Return the (x, y) coordinate for the center point of the cell that contains the specified text.  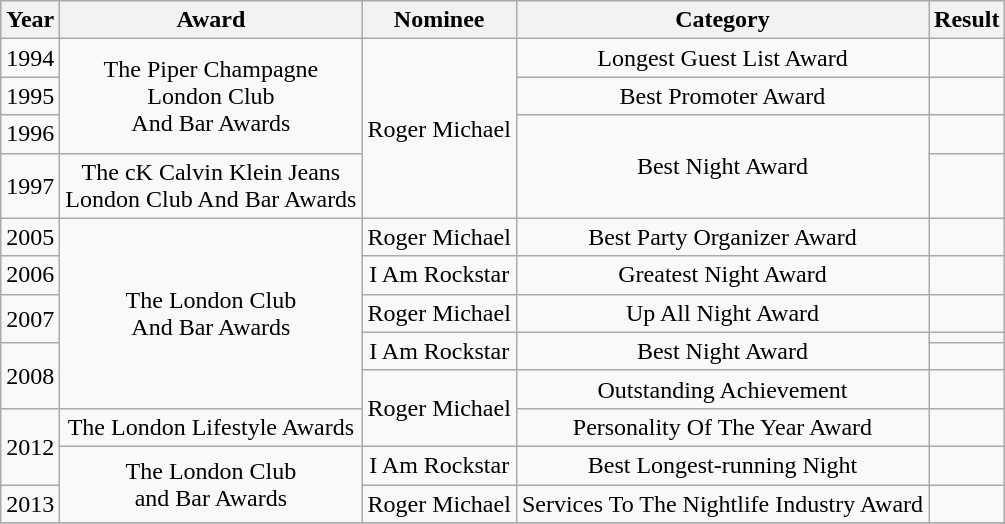
2012 (30, 446)
2008 (30, 376)
Personality Of The Year Award (722, 427)
Award (211, 20)
Greatest Night Award (722, 275)
1996 (30, 134)
The London Cluband Bar Awards (211, 484)
Best Promoter Award (722, 96)
Longest Guest List Award (722, 58)
The cK Calvin Klein JeansLondon Club And Bar Awards (211, 186)
The Piper ChampagneLondon ClubAnd Bar Awards (211, 96)
2005 (30, 237)
Up All Night Award (722, 313)
Nominee (439, 20)
1997 (30, 186)
Services To The Nightlife Industry Award (722, 503)
1995 (30, 96)
Category (722, 20)
Result (967, 20)
Year (30, 20)
The London Lifestyle Awards (211, 427)
Best Party Organizer Award (722, 237)
2013 (30, 503)
2006 (30, 275)
Best Longest-running Night (722, 465)
2007 (30, 318)
The London ClubAnd Bar Awards (211, 313)
Outstanding Achievement (722, 389)
1994 (30, 58)
